Determine the [X, Y] coordinate at the center of the cell enclosing the given text.  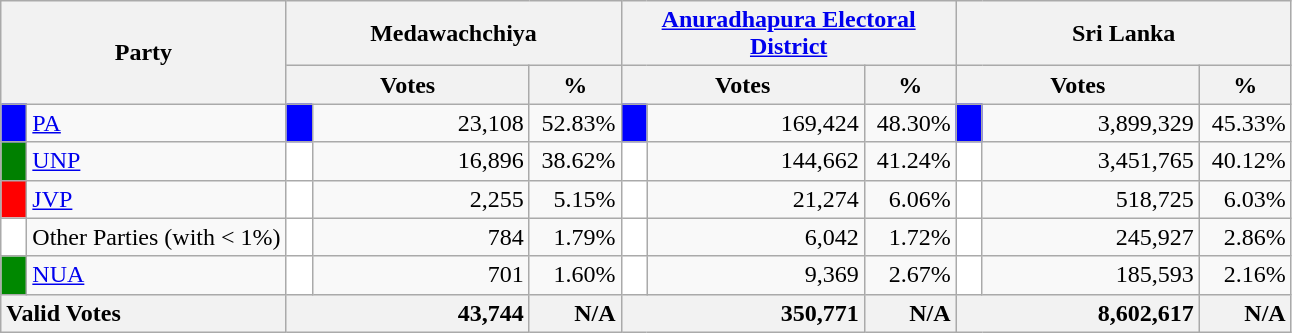
1.60% [575, 275]
169,424 [756, 123]
6,042 [756, 237]
40.12% [1245, 161]
UNP [156, 161]
Sri Lanka [1124, 34]
Anuradhapura Electoral District [788, 34]
Valid Votes [144, 313]
2.16% [1245, 275]
JVP [156, 199]
6.06% [910, 199]
21,274 [756, 199]
16,896 [420, 161]
5.15% [575, 199]
48.30% [910, 123]
Party [144, 52]
NUA [156, 275]
Medawachchiya [454, 34]
350,771 [742, 313]
1.79% [575, 237]
PA [156, 123]
9,369 [756, 275]
701 [420, 275]
52.83% [575, 123]
43,744 [408, 313]
144,662 [756, 161]
518,725 [1090, 199]
245,927 [1090, 237]
2.67% [910, 275]
41.24% [910, 161]
2,255 [420, 199]
1.72% [910, 237]
2.86% [1245, 237]
23,108 [420, 123]
38.62% [575, 161]
8,602,617 [1078, 313]
3,899,329 [1090, 123]
45.33% [1245, 123]
185,593 [1090, 275]
784 [420, 237]
Other Parties (with < 1%) [156, 237]
6.03% [1245, 199]
3,451,765 [1090, 161]
